Determine the (X, Y) coordinate at the center of the cell enclosing the given text.  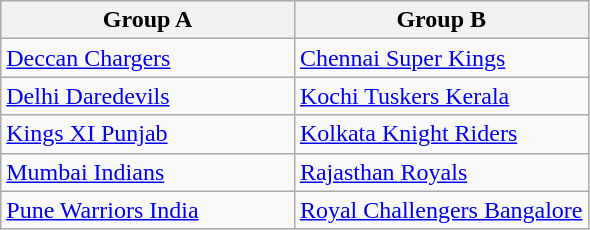
Kings XI Punjab (148, 134)
Group A (148, 20)
Mumbai Indians (148, 172)
Delhi Daredevils (148, 96)
Group B (441, 20)
Deccan Chargers (148, 58)
Kochi Tuskers Kerala (441, 96)
Rajasthan Royals (441, 172)
Pune Warriors India (148, 210)
Chennai Super Kings (441, 58)
Royal Challengers Bangalore (441, 210)
Kolkata Knight Riders (441, 134)
